Capture the cell that displays the provided text and extract its [X, Y] central coordinate. 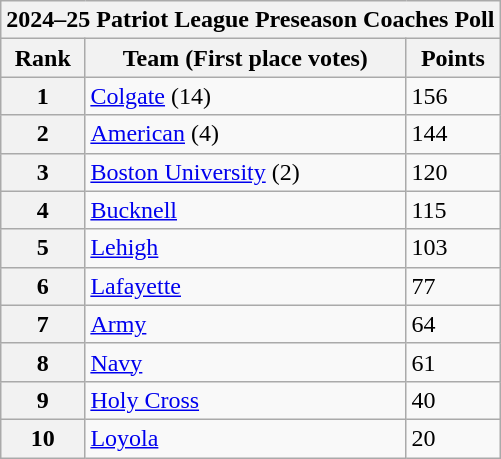
8 [43, 362]
103 [453, 248]
61 [453, 362]
4 [43, 210]
120 [453, 172]
Lafayette [246, 286]
Lehigh [246, 248]
Colgate (14) [246, 96]
115 [453, 210]
156 [453, 96]
7 [43, 324]
20 [453, 438]
Navy [246, 362]
3 [43, 172]
144 [453, 134]
Rank [43, 58]
Loyola [246, 438]
American (4) [246, 134]
Holy Cross [246, 400]
1 [43, 96]
Bucknell [246, 210]
77 [453, 286]
Team (First place votes) [246, 58]
2024–25 Patriot League Preseason Coaches Poll [250, 20]
10 [43, 438]
6 [43, 286]
2 [43, 134]
9 [43, 400]
5 [43, 248]
Army [246, 324]
Points [453, 58]
Boston University (2) [246, 172]
64 [453, 324]
40 [453, 400]
